Pinpoint the cell where the given text exists, returning its (X, Y) midpoint coordinate. 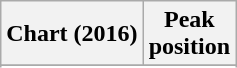
Chart (2016) (72, 34)
Peakposition (189, 34)
